Return (X, Y) of the center of cell containing provided text 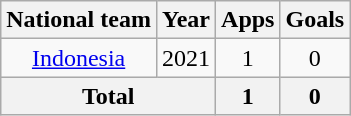
National team (79, 20)
Indonesia (79, 58)
Goals (315, 20)
Total (108, 96)
Year (186, 20)
Apps (248, 20)
2021 (186, 58)
